Output the (x, y) coordinate of the center of the cell containing the given text.  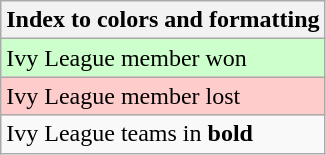
Ivy League member lost (163, 96)
Ivy League member won (163, 58)
Index to colors and formatting (163, 20)
Ivy League teams in bold (163, 134)
